Extract the (x, y) coordinate from the center of the cell holding the provided text.  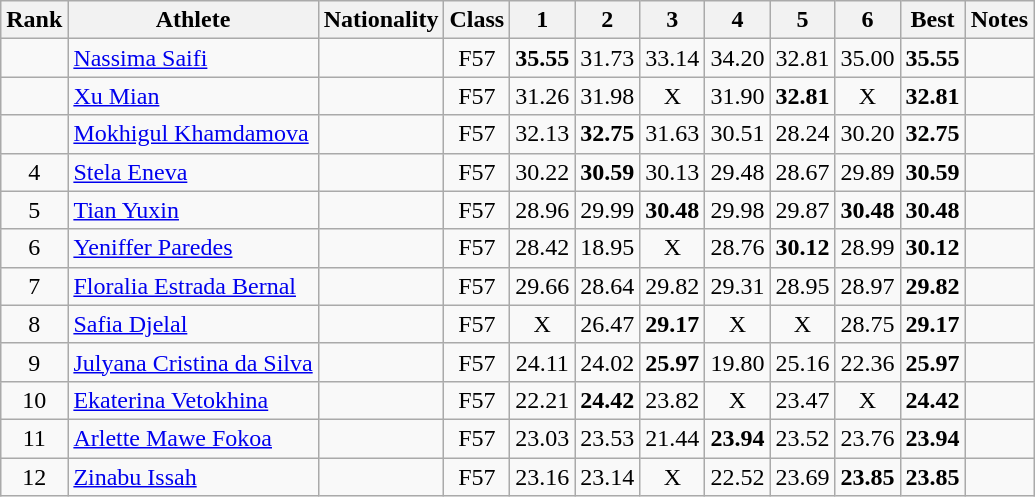
9 (34, 362)
29.66 (542, 286)
8 (34, 324)
25.16 (802, 362)
Nassima Saifi (193, 58)
Yeniffer Paredes (193, 248)
Rank (34, 20)
31.73 (608, 58)
28.76 (738, 248)
3 (672, 20)
12 (34, 477)
34.20 (738, 58)
28.42 (542, 248)
Arlette Mawe Fokoa (193, 438)
Best (932, 20)
28.97 (868, 286)
7 (34, 286)
2 (608, 20)
26.47 (608, 324)
11 (34, 438)
28.64 (608, 286)
24.02 (608, 362)
1 (542, 20)
23.16 (542, 477)
33.14 (672, 58)
31.26 (542, 96)
Floralia Estrada Bernal (193, 286)
Safia Djelal (193, 324)
28.67 (802, 172)
35.00 (868, 58)
Zinabu Issah (193, 477)
18.95 (608, 248)
23.82 (672, 400)
21.44 (672, 438)
23.53 (608, 438)
32.13 (542, 134)
28.75 (868, 324)
30.51 (738, 134)
10 (34, 400)
31.98 (608, 96)
29.98 (738, 210)
23.69 (802, 477)
22.36 (868, 362)
29.31 (738, 286)
Ekaterina Vetokhina (193, 400)
Nationality (381, 20)
29.89 (868, 172)
28.96 (542, 210)
31.63 (672, 134)
29.48 (738, 172)
Tian Yuxin (193, 210)
Class (477, 20)
23.76 (868, 438)
Stela Eneva (193, 172)
23.14 (608, 477)
23.52 (802, 438)
31.90 (738, 96)
29.87 (802, 210)
22.21 (542, 400)
22.52 (738, 477)
30.20 (868, 134)
24.11 (542, 362)
30.13 (672, 172)
28.99 (868, 248)
Athlete (193, 20)
30.22 (542, 172)
Xu Mian (193, 96)
23.47 (802, 400)
28.95 (802, 286)
29.99 (608, 210)
Julyana Cristina da Silva (193, 362)
19.80 (738, 362)
28.24 (802, 134)
23.03 (542, 438)
Mokhigul Khamdamova (193, 134)
Notes (999, 20)
